From the cell containing the given text, extract its center point as (X, Y) coordinate. 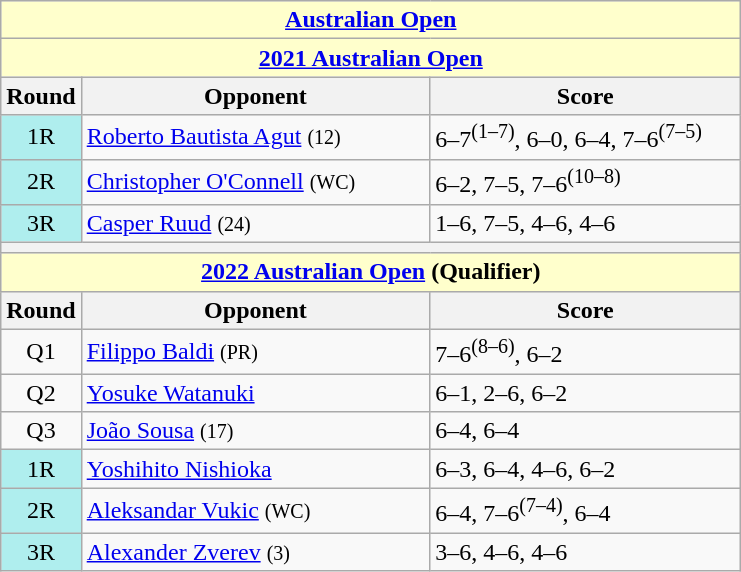
6–2, 7–5, 7–6(10–8) (586, 182)
6–7(1–7), 6–0, 6–4, 7–6(7–5) (586, 138)
2021 Australian Open (371, 58)
Q3 (41, 431)
Roberto Bautista Agut (12) (256, 138)
Q1 (41, 352)
Yoshihito Nishioka (256, 469)
6–3, 6–4, 4–6, 6–2 (586, 469)
João Sousa (17) (256, 431)
Aleksandar Vukic (WC) (256, 510)
1–6, 7–5, 4–6, 4–6 (586, 223)
Yosuke Watanuki (256, 393)
7–6(8–6), 6–2 (586, 352)
3–6, 4–6, 4–6 (586, 552)
Christopher O'Connell (WC) (256, 182)
Australian Open (371, 20)
Q2 (41, 393)
6–1, 2–6, 6–2 (586, 393)
6–4, 6–4 (586, 431)
2022 Australian Open (Qualifier) (371, 272)
Alexander Zverev (3) (256, 552)
6–4, 7–6(7–4), 6–4 (586, 510)
Filippo Baldi (PR) (256, 352)
Casper Ruud (24) (256, 223)
